Locate the cell with the specified text and output its [x, y] center coordinate. 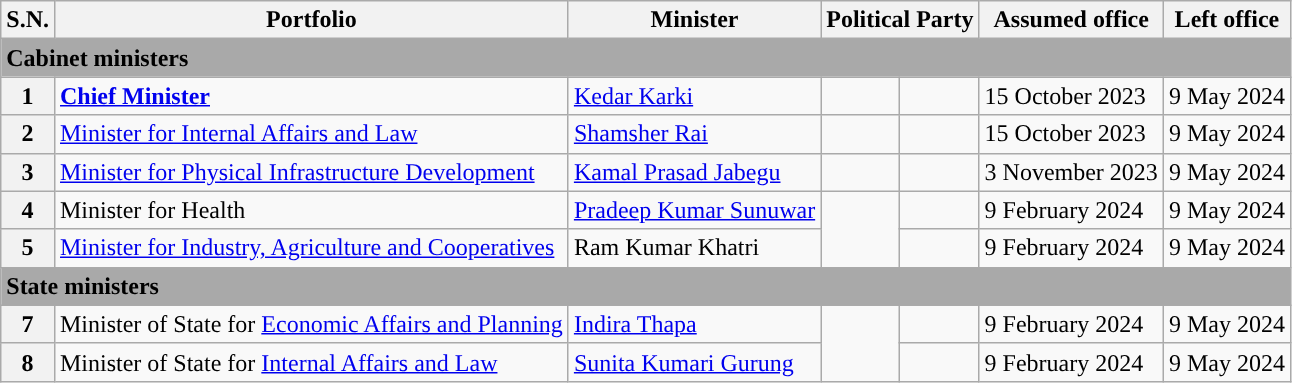
Kedar Karki [694, 96]
Minister of State for Internal Affairs and Law [311, 362]
8 [28, 362]
Cabinet ministers [646, 58]
Sunita Kumari Gurung [694, 362]
Minister of State for Economic Affairs and Planning [311, 324]
1 [28, 96]
4 [28, 210]
Political Party [900, 20]
Chief Minister [311, 96]
Indira Thapa [694, 324]
Minister for Industry, Agriculture and Cooperatives [311, 248]
Ram Kumar Khatri [694, 248]
Minister [694, 20]
Minister for Physical Infrastructure Development [311, 172]
S.N. [28, 20]
Shamsher Rai [694, 134]
5 [28, 248]
Assumed office [1071, 20]
Minister for Internal Affairs and Law [311, 134]
7 [28, 324]
3 [28, 172]
2 [28, 134]
Kamal Prasad Jabegu [694, 172]
Portfolio [311, 20]
State ministers [646, 286]
3 November 2023 [1071, 172]
Minister for Health [311, 210]
Pradeep Kumar Sunuwar [694, 210]
Left office [1226, 20]
